Locate the cell with the specified text and output its (x, y) center coordinate. 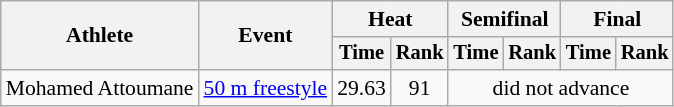
91 (420, 88)
Athlete (100, 36)
Heat (390, 19)
Mohamed Attoumane (100, 88)
did not advance (560, 88)
Semifinal (504, 19)
Final (617, 19)
50 m freestyle (266, 88)
29.63 (362, 88)
Event (266, 36)
